Find where the given text appears and provide that cell's center as (x, y) coordinate. 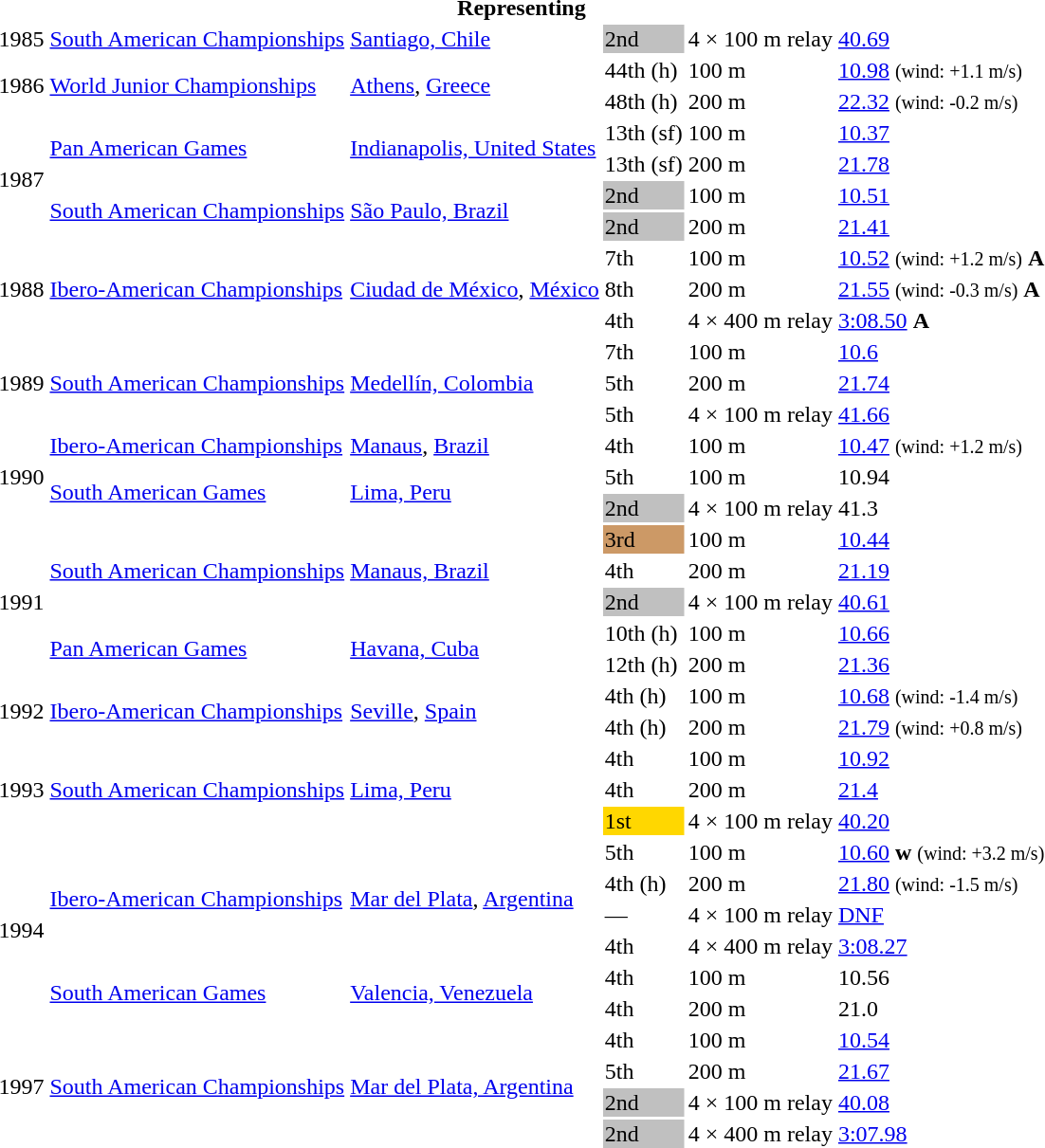
10th (h) (643, 633)
10.37 (941, 133)
Seville, Spain (475, 711)
40.69 (941, 39)
3:08.50 A (941, 320)
44th (h) (643, 70)
48th (h) (643, 101)
Medellín, Colombia (475, 383)
21.78 (941, 164)
10.52 (wind: +1.2 m/s) A (941, 258)
— (643, 915)
Athens, Greece (475, 85)
40.08 (941, 1102)
22.32 (wind: -0.2 m/s) (941, 101)
10.68 (wind: -1.4 m/s) (941, 696)
41.3 (941, 508)
3:08.27 (941, 946)
10.98 (wind: +1.1 m/s) (941, 70)
Santiago, Chile (475, 39)
21.74 (941, 383)
1st (643, 821)
41.66 (941, 414)
21.80 (wind: -1.5 m/s) (941, 884)
21.19 (941, 571)
21.36 (941, 665)
10.60 w (wind: +3.2 m/s) (941, 852)
21.0 (941, 1009)
3:07.98 (941, 1134)
10.44 (941, 539)
10.54 (941, 1040)
Havana, Cuba (475, 648)
12th (h) (643, 665)
21.67 (941, 1071)
21.79 (wind: +0.8 m/s) (941, 727)
10.6 (941, 352)
10.47 (wind: +1.2 m/s) (941, 446)
40.20 (941, 821)
21.41 (941, 227)
10.56 (941, 977)
8th (643, 289)
Valencia, Venezuela (475, 993)
3rd (643, 539)
10.94 (941, 477)
São Paulo, Brazil (475, 210)
World Junior Championships (197, 85)
DNF (941, 915)
10.66 (941, 633)
Indianapolis, United States (475, 148)
40.61 (941, 602)
Ciudad de México, México (475, 289)
21.55 (wind: -0.3 m/s) A (941, 289)
10.92 (941, 758)
21.4 (941, 790)
10.51 (941, 195)
